Identify which cell holds the provided text, then report its (x, y) central coordinate. 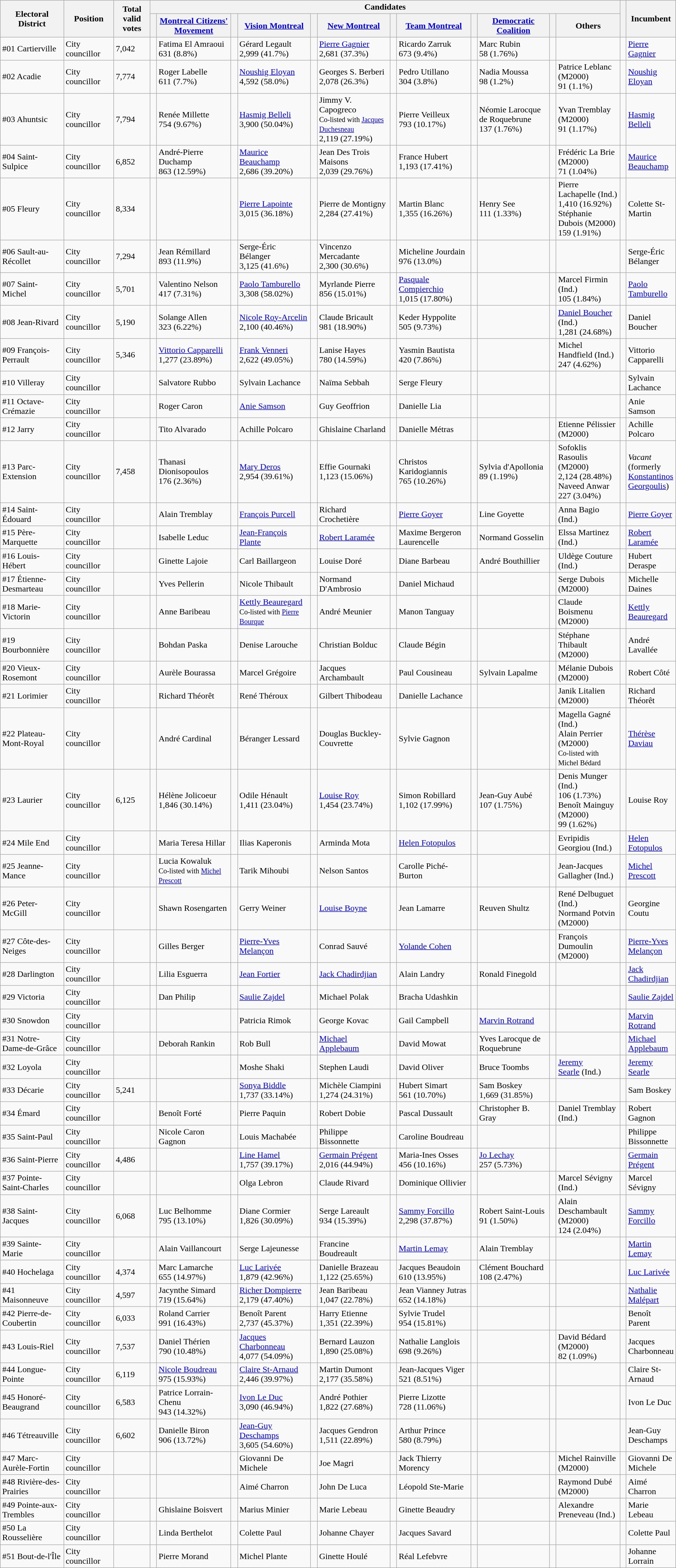
Néomie Larocque de Roquebrune137 (1.76%) (513, 119)
Louis Machabée (274, 1137)
Olga Lebron (274, 1183)
Mary Deros2,954 (39.61%) (274, 472)
Martin Dumont2,177 (35.58%) (354, 1374)
#01 Cartierville (32, 49)
René Delbuguet (Ind.)Normand Potvin (M2000) (588, 908)
6,125 (132, 800)
#30 Snowdon (32, 1020)
Vittorio Capparelli (651, 355)
Daniel Boucher (651, 322)
#09 François-Perrault (32, 355)
Uldège Couture (Ind.) (588, 561)
Solange Allen323 (6.22%) (194, 322)
Louise Boyne (354, 908)
Rob Bull (274, 1044)
Jean Vianney Jutras652 (14.18%) (434, 1295)
Bohdan Paska (194, 645)
Bernard Lauzon1,890 (25.08%) (354, 1346)
Daniel Tremblay (Ind.) (588, 1113)
Louise Roy1,454 (23.74%) (354, 800)
Ricardo Zarruk673 (9.4%) (434, 49)
Maxime Bergeron Laurencelle (434, 537)
Sam Boskey (651, 1090)
Maria-Ines Osses456 (10.16%) (434, 1159)
Sylvie Gagnon (434, 739)
Nathalie Langlois698 (9.26%) (434, 1346)
Lilia Esguerra (194, 974)
Lanise Hayes780 (14.59%) (354, 355)
Louise Doré (354, 561)
Louise Roy (651, 800)
Marcel Sévigny (651, 1183)
Salvatore Rubbo (194, 382)
Fatima El Amraoui631 (8.8%) (194, 49)
Gérard Legault2,999 (41.7%) (274, 49)
David Mowat (434, 1044)
#26 Peter-McGill (32, 908)
#25 Jeanne-Mance (32, 871)
Jean Rémillard893 (11.9%) (194, 256)
Johanne Lorrain (651, 1556)
Sonya Biddle1,737 (33.14%) (274, 1090)
Bracha Udashkin (434, 998)
Claude Bricault981 (18.90%) (354, 322)
Stéphane Thibault (M2000) (588, 645)
8,334 (132, 209)
Joe Magri (354, 1463)
Democratic Coalition (513, 26)
Hasmig Belleli (651, 119)
#27 Côte-des-Neiges (32, 946)
Lucia KowalukCo-listed with Michel Prescott (194, 871)
Marc Rubin58 (1.76%) (513, 49)
#31 Notre-Dame-de-Grâce (32, 1044)
Gerry Weiner (274, 908)
7,774 (132, 77)
#36 Saint-Pierre (32, 1159)
Line Hamel1,757 (39.17%) (274, 1159)
#48 Rivière-des-Prairies (32, 1486)
François Dumoulin (M2000) (588, 946)
Line Goyette (513, 514)
Maurice Beauchamp (651, 162)
#33 Décarie (32, 1090)
Christopher B. Gray (513, 1113)
Diane Barbeau (434, 561)
André Meunier (354, 612)
Paul Cousineau (434, 673)
Candidates (385, 7)
Tito Alvarado (194, 430)
Michael Polak (354, 998)
Carl Baillargeon (274, 561)
Sylvie Trudel954 (15.81%) (434, 1318)
Michelle Daines (651, 584)
#10 Villeray (32, 382)
Jacynthe Simard719 (15.64%) (194, 1295)
Jo Lechay257 (5.73%) (513, 1159)
Evripidis Georgiou (Ind.) (588, 843)
Jeremy Searle (Ind.) (588, 1067)
Patrice Lorrain-Chenu943 (14.32%) (194, 1402)
Dominique Ollivier (434, 1183)
Daniel Boucher (Ind.)1,281 (24.68%) (588, 322)
Benoît Forté (194, 1113)
#46 Tétreauville (32, 1435)
#11 Octave-Crémazie (32, 406)
#13 Parc-Extension (32, 472)
Yves Larocque de Roquebrune (513, 1044)
5,346 (132, 355)
Jean Fortier (274, 974)
7,458 (132, 472)
Ginette Lajoie (194, 561)
Gilles Berger (194, 946)
Caroline Boudreau (434, 1137)
Marcel Grégoire (274, 673)
Arthur Prince580 (8.79%) (434, 1435)
Normand Gosselin (513, 537)
#29 Victoria (32, 998)
#16 Louis-Hébert (32, 561)
Nelson Santos (354, 871)
Noushig Eloyan (651, 77)
Luc Belhomme795 (13.10%) (194, 1216)
Claude Boismenu (M2000) (588, 612)
Conrad Sauvé (354, 946)
Jacques Archambault (354, 673)
André-Pierre Duchamp863 (12.59%) (194, 162)
#41 Maisonneuve (32, 1295)
Denise Larouche (274, 645)
Mélanie Dubois (M2000) (588, 673)
Diane Cormier1,826 (30.09%) (274, 1216)
Roger Caron (194, 406)
#23 Laurier (32, 800)
#43 Louis-Riel (32, 1346)
Réal Lefebvre (434, 1556)
Myrlande Pierre856 (15.01%) (354, 289)
6,583 (132, 1402)
David Oliver (434, 1067)
Jimmy V. CapogrecoCo-listed with Jacques Duchesneau2,119 (27.19%) (354, 119)
Jean-Guy Deschamps (651, 1435)
#44 Longue-Pointe (32, 1374)
Alain Deschambault (M2000)124 (2.04%) (588, 1216)
Vision Montreal (274, 26)
Germain Prégent (651, 1159)
Danielle Métras (434, 430)
#38 Saint-Jacques (32, 1216)
Jacques Charbonneau (651, 1346)
Danielle Biron906 (13.72%) (194, 1435)
Effie Gournaki1,123 (15.06%) (354, 472)
#19 Bourbonnière (32, 645)
Pascal Dussault (434, 1113)
Patricia Rimok (274, 1020)
Hubert Deraspe (651, 561)
Michel Prescott (651, 871)
Alexandre Preneveau (Ind.) (588, 1510)
Danielle Lachance (434, 696)
#18 Marie-Victorin (32, 612)
Frédéric La Brie (M2000)71 (1.04%) (588, 162)
6,068 (132, 1216)
Carolle Piché-Burton (434, 871)
Richer Dompierre2,179 (47.40%) (274, 1295)
New Montreal (354, 26)
#22 Plateau-Mont-Royal (32, 739)
Serge Fleury (434, 382)
Michel Plante (274, 1556)
Ginette Houlé (354, 1556)
#15 Père-Marquette (32, 537)
Jack Thierry Morency (434, 1463)
Roland Carrier991 (16.43%) (194, 1318)
Gilbert Thibodeau (354, 696)
Ronald Finegold (513, 974)
4,374 (132, 1272)
#24 Mile End (32, 843)
Marius Minier (274, 1510)
Jean-François Plante (274, 537)
Sammy Forcillo (651, 1216)
Pierre Gagnier (651, 49)
#47 Marc-Aurèle-Fortin (32, 1463)
Pierre Lachapelle (Ind.)1,410 (16.92%)Stéphanie Dubois (M2000)159 (1.91%) (588, 209)
Reuven Shultz (513, 908)
Nadia Moussa98 (1.2%) (513, 77)
#20 Vieux-Rosemont (32, 673)
Jacques Charbonneau4,077 (54.09%) (274, 1346)
6,119 (132, 1374)
André Lavallée (651, 645)
4,486 (132, 1159)
7,537 (132, 1346)
Clément Bouchard108 (2.47%) (513, 1272)
Others (588, 26)
Marcel Firmin (Ind.)105 (1.84%) (588, 289)
Richard Crochetière (354, 514)
Robert Saint-Louis91 (1.50%) (513, 1216)
Johanne Chayer (354, 1533)
Serge Lareault934 (15.39%) (354, 1216)
Francine Boudreault (354, 1249)
Kettly Beauregard (651, 612)
Robert Côté (651, 673)
Christian Bolduc (354, 645)
#06 Sault-au-Récollet (32, 256)
7,042 (132, 49)
Yvan Tremblay (M2000)91 (1.17%) (588, 119)
#49 Pointe-aux-Trembles (32, 1510)
#17 Étienne-Desmarteau (32, 584)
Yasmin Bautista420 (7.86%) (434, 355)
Pierre Paquin (274, 1113)
Pedro Utillano304 (3.8%) (434, 77)
Sylvain Lapalme (513, 673)
Frank Venneri2,622 (49.05%) (274, 355)
Michel Handfield (Ind.)247 (4.62%) (588, 355)
France Hubert1,193 (17.41%) (434, 162)
6,033 (132, 1318)
Pierre Veilleux793 (10.17%) (434, 119)
Douglas Buckley-Couvrette (354, 739)
Germain Prégent2,016 (44.94%) (354, 1159)
6,852 (132, 162)
Team Montreal (434, 26)
Claire St-Arnaud2,446 (39.97%) (274, 1374)
Henry See111 (1.33%) (513, 209)
Marcel Sévigny (Ind.) (588, 1183)
André Pothier1,822 (27.68%) (354, 1402)
Georgine Coutu (651, 908)
Elssa Martinez (Ind.) (588, 537)
Serge Lajeunesse (274, 1249)
Nicole Thibault (274, 584)
Claude Bégin (434, 645)
Nicole Caron Gagnon (194, 1137)
Nicole Boudreau975 (15.93%) (194, 1374)
Kettly BeauregardCo-listed with Pierre Bourque (274, 612)
Jeremy Searle (651, 1067)
Guy Geoffrion (354, 406)
Jacques Savard (434, 1533)
André Bouthillier (513, 561)
Yolande Cohen (434, 946)
Anne Baribeau (194, 612)
Claude Rivard (354, 1183)
#08 Jean-Rivard (32, 322)
Vacant (formerly Konstantinos Georgoulis) (651, 472)
Manon Tanguay (434, 612)
Sam Boskey1,669 (31.85%) (513, 1090)
Pierre de Montigny2,284 (27.41%) (354, 209)
Pasquale Compierchio1,015 (17.80%) (434, 289)
Shawn Rosengarten (194, 908)
Marc Lamarche655 (14.97%) (194, 1272)
Claire St-Arnaud (651, 1374)
Pierre Gagnier2,681 (37.3%) (354, 49)
Simon Robillard1,102 (17.99%) (434, 800)
Hélène Jolicoeur1,846 (30.14%) (194, 800)
Maurice Beauchamp2,686 (39.20%) (274, 162)
Thérèse Daviau (651, 739)
Danielle Lia (434, 406)
Luc Larivée (651, 1272)
Aurèle Bourassa (194, 673)
Jacques Beaudoin610 (13.95%) (434, 1272)
Renée Millette754 (9.67%) (194, 119)
Magella Gagné (Ind.)Alain Perrier (M2000)Co-listed with Michel Bédard (588, 739)
Ivon Le Duc (651, 1402)
#35 Saint-Paul (32, 1137)
Georges S. Berberi2,078 (26.3%) (354, 77)
#51 Bout-de-l'Île (32, 1556)
Nathalie Malépart (651, 1295)
Léopold Ste-Marie (434, 1486)
5,701 (132, 289)
#50 La Rousselière (32, 1533)
6,602 (132, 1435)
Position (89, 19)
Ghislaine Charland (354, 430)
Dan Philip (194, 998)
Michel Rainville (M2000) (588, 1463)
Roger Labelle611 (7.7%) (194, 77)
John De Luca (354, 1486)
Jean-Guy Deschamps3,605 (54.60%) (274, 1435)
Patrice Leblanc (M2000)91 (1.1%) (588, 77)
Keder Hyppolite505 (9.73%) (434, 322)
#28 Darlington (32, 974)
#40 Hochelaga (32, 1272)
Pierre Lapointe3,015 (36.18%) (274, 209)
#45 Honoré-Beaugrand (32, 1402)
Linda Berthelot (194, 1533)
Stephen Laudi (354, 1067)
5,241 (132, 1090)
David Bédard (M2000)82 (1.09%) (588, 1346)
Harry Etienne1,351 (22.39%) (354, 1318)
Anna Bagio (Ind.) (588, 514)
Moshe Shaki (274, 1067)
René Théroux (274, 696)
#04 Saint-Sulpice (32, 162)
Ilias Kaperonis (274, 843)
Serge Dubois (M2000) (588, 584)
Benoît Parent (651, 1318)
Hasmig Belleli3,900 (50.04%) (274, 119)
Christos Karidogiannis765 (10.26%) (434, 472)
Serge-Éric Bélanger3,125 (41.6%) (274, 256)
Vittorio Capparelli1,277 (23.89%) (194, 355)
7,294 (132, 256)
Paolo Tamburello (651, 289)
Noushig Eloyan4,592 (58.0%) (274, 77)
Etienne Pélissier (M2000) (588, 430)
Naïma Sebbah (354, 382)
Jean-Jacques Gallagher (Ind.) (588, 871)
Ivon Le Duc3,090 (46.94%) (274, 1402)
Jean-Jacques Viger521 (8.51%) (434, 1374)
#39 Sainte-Marie (32, 1249)
George Kovac (354, 1020)
Alain Landry (434, 974)
#42 Pierre-de-Coubertin (32, 1318)
Thanasi Dionisopoulos176 (2.36%) (194, 472)
Daniel Thérien790 (10.48%) (194, 1346)
Ghislaine Boisvert (194, 1510)
Jean Baribeau1,047 (22.78%) (354, 1295)
Normand D'Ambrosio (354, 584)
Valentino Nelson417 (7.31%) (194, 289)
5,190 (132, 322)
Incumbent (651, 19)
Bruce Toombs (513, 1067)
Raymond Dubé (M2000) (588, 1486)
Gail Campbell (434, 1020)
Odile Hénault1,411 (23.04%) (274, 800)
Robert Gagnon (651, 1113)
#32 Loyola (32, 1067)
Denis Munger (Ind.) 106 (1.73%)Benoît Mainguy (M2000)99 (1.62%) (588, 800)
Isabelle Leduc (194, 537)
André Cardinal (194, 739)
Montreal Citizens' Movement (194, 26)
Béranger Lessard (274, 739)
#21 Lorimier (32, 696)
Total valid votes (132, 19)
#03 Ahuntsic (32, 119)
Yves Pellerin (194, 584)
Sylvia d'Apollonia89 (1.19%) (513, 472)
Jean Lamarre (434, 908)
#02 Acadie (32, 77)
Arminda Mota (354, 843)
Colette St-Martin (651, 209)
#12 Jarry (32, 430)
Michèle Ciampini1,274 (24.31%) (354, 1090)
François Purcell (274, 514)
Micheline Jourdain976 (13.0%) (434, 256)
Alain Vaillancourt (194, 1249)
Sammy Forcillo2,298 (37.87%) (434, 1216)
Jean Des Trois Maisons2,039 (29.76%) (354, 162)
#14 Saint-Édouard (32, 514)
Luc Larivée1,879 (42.96%) (274, 1272)
#05 Fleury (32, 209)
Daniel Michaud (434, 584)
Deborah Rankin (194, 1044)
#07 Saint-Michel (32, 289)
4,597 (132, 1295)
Jean-Guy Aubé107 (1.75%) (513, 800)
Serge-Éric Bélanger (651, 256)
Jacques Gendron1,511 (22.89%) (354, 1435)
7,794 (132, 119)
Tarik Mihoubi (274, 871)
#37 Pointe-Saint-Charles (32, 1183)
Ginette Beaudry (434, 1510)
Hubert Simart561 (10.70%) (434, 1090)
Pierre Lizotte728 (11.06%) (434, 1402)
Vincenzo Mercadante2,300 (30.6%) (354, 256)
Sofoklis Rasoulis (M2000)2,124 (28.48%)Naveed Anwar227 (3.04%) (588, 472)
Electoral District (32, 19)
Robert Dobie (354, 1113)
Martin Blanc1,355 (16.26%) (434, 209)
Nicole Roy-Arcelin2,100 (40.46%) (274, 322)
#34 Émard (32, 1113)
Pierre Morand (194, 1556)
Benoît Parent2,737 (45.37%) (274, 1318)
Janik Litalien (M2000) (588, 696)
Danielle Brazeau1,122 (25.65%) (354, 1272)
Paolo Tamburello3,308 (58.02%) (274, 289)
Maria Teresa Hillar (194, 843)
